Find where the given text appears and provide that cell's center as (X, Y) coordinate. 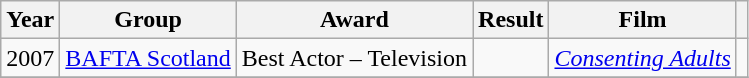
Film (642, 20)
2007 (30, 58)
Year (30, 20)
Best Actor – Television (354, 58)
Consenting Adults (642, 58)
Group (148, 20)
Result (511, 20)
Award (354, 20)
BAFTA Scotland (148, 58)
